Provide the [x, y] coordinate of the cell's center where the given text is located.  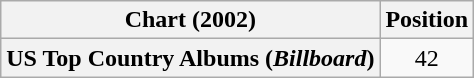
Chart (2002) [190, 20]
Position [427, 20]
US Top Country Albums (Billboard) [190, 58]
42 [427, 58]
